Provide the (x, y) coordinate of the cell's center where the given text is located.  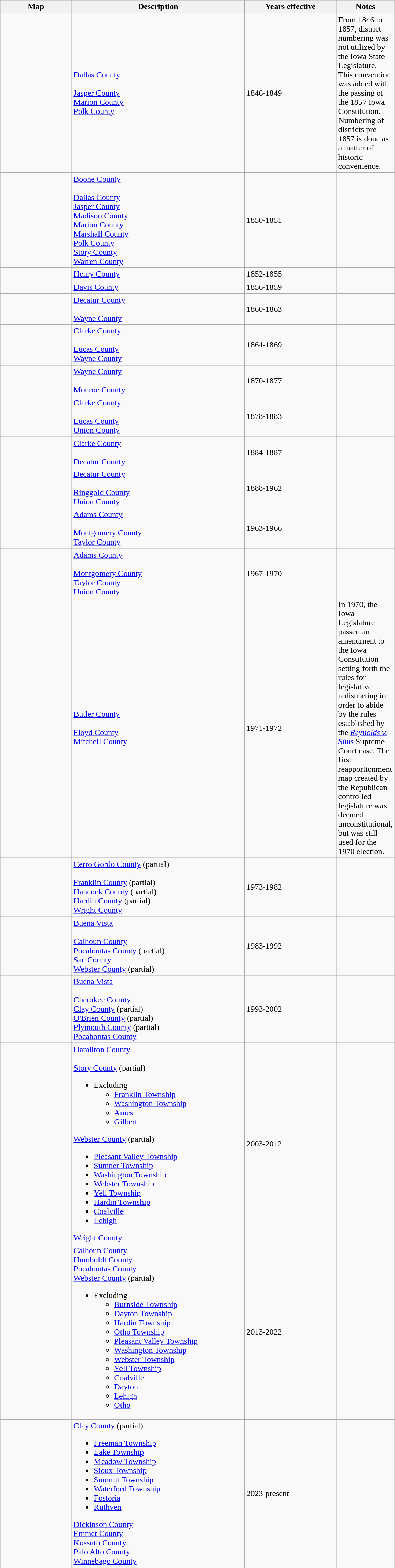
Decatur CountyRinggold County Union County (158, 488)
1870-1877 (290, 381)
1973-1982 (290, 887)
Years effective (290, 7)
Clarke CountyLucas County Union County (158, 416)
1846-1849 (290, 93)
Map (36, 7)
2003-2012 (290, 1143)
1850-1851 (290, 220)
Buena VistaCherokee County Clay County (partial) O'Brien County (partial) Plymouth County (partial) Pocahontas County (158, 1009)
1884-1887 (290, 452)
Decatur CountyWayne County (158, 309)
1878-1883 (290, 416)
Adams CountyMontgomery County Taylor County Union County (158, 573)
1852-1855 (290, 274)
Description (158, 7)
1856-1859 (290, 287)
Notes (366, 7)
Clarke CountyDecatur County (158, 452)
Henry County (158, 274)
Wayne CountyMonroe County (158, 381)
Buena VistaCalhoun County Pocahontas County (partial) Sac County Webster County (partial) (158, 946)
Boone CountyDallas County Jasper County Madison County Marion County Marshall County Polk County Story County Warren County (158, 220)
1971-1972 (290, 728)
1963-1966 (290, 528)
1864-1869 (290, 345)
Butler CountyFloyd County Mitchell County (158, 728)
Adams CountyMontgomery County Taylor County (158, 528)
2013-2022 (290, 1332)
Davis County (158, 287)
Dallas CountyJasper County Marion County Polk County (158, 93)
1888-1962 (290, 488)
1993-2002 (290, 1009)
1967-1970 (290, 573)
2023-present (290, 1494)
Clarke CountyLucas County Wayne County (158, 345)
1860-1863 (290, 309)
Cerro Gordo County (partial)Franklin County (partial) Hancock County (partial) Hardin County (partial) Wright County (158, 887)
1983-1992 (290, 946)
